Identify which cell holds the provided text, then report its (x, y) central coordinate. 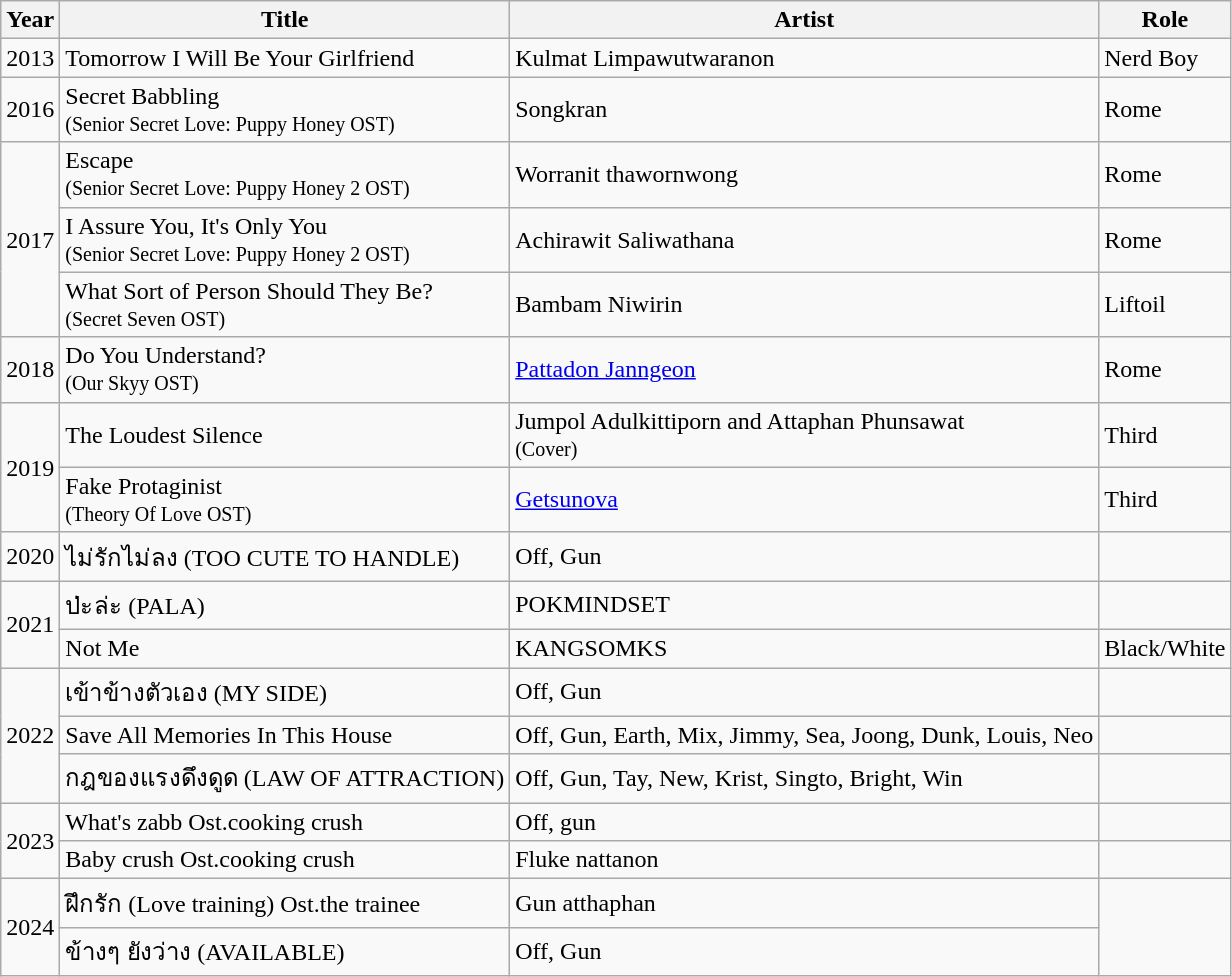
Baby crush Ost.cooking crush (285, 860)
2013 (30, 58)
Liftoil (1165, 304)
Worranit thawornwong (804, 174)
Jumpol Adulkittiporn and Attaphan Phunsawat(Cover) (804, 434)
Fluke nattanon (804, 860)
ไม่รักไม่ลง (TOO CUTE TO HANDLE) (285, 556)
Save All Memories In This House (285, 735)
2024 (30, 928)
Title (285, 20)
Nerd Boy (1165, 58)
Secret Babbling(Senior Secret Love: Puppy Honey OST) (285, 110)
2020 (30, 556)
2019 (30, 467)
2017 (30, 240)
เข้าข้างตัวเอง (MY SIDE) (285, 692)
The Loudest Silence (285, 434)
Gun atthaphan (804, 904)
Kulmat Limpawutwaranon (804, 58)
What Sort of Person Should They Be?(Secret Seven OST) (285, 304)
Achirawit Saliwathana (804, 240)
Year (30, 20)
Pattadon Janngeon (804, 370)
Role (1165, 20)
What's zabb Ost.cooking crush (285, 822)
Off, Gun, Earth, Mix, Jimmy, Sea, Joong, Dunk, Louis, Neo (804, 735)
Tomorrow I Will Be Your Girlfriend (285, 58)
ฝึกรัก (Love training) Ost.the trainee (285, 904)
Fake Protaginist(Theory Of Love OST) (285, 500)
Do You Understand?(Our Skyy OST) (285, 370)
Off, Gun, Tay, New, Krist, Singto, Bright, Win (804, 778)
Getsunova (804, 500)
POKMINDSET (804, 606)
กฎของแรงดึงดูด (LAW OF ATTRACTION) (285, 778)
ป่ะล่ะ (PALA) (285, 606)
2016 (30, 110)
Black/White (1165, 648)
Artist (804, 20)
Off, gun (804, 822)
ข้างๆ ยังว่าง (AVAILABLE) (285, 952)
Escape(Senior Secret Love: Puppy Honey 2 OST) (285, 174)
2018 (30, 370)
2022 (30, 736)
Songkran (804, 110)
I Assure You, It's Only You(Senior Secret Love: Puppy Honey 2 OST) (285, 240)
Not Me (285, 648)
KANGSOMKS (804, 648)
2021 (30, 624)
Bambam Niwirin (804, 304)
2023 (30, 841)
